Extract the (x, y) coordinate from the center of the cell holding the provided text.  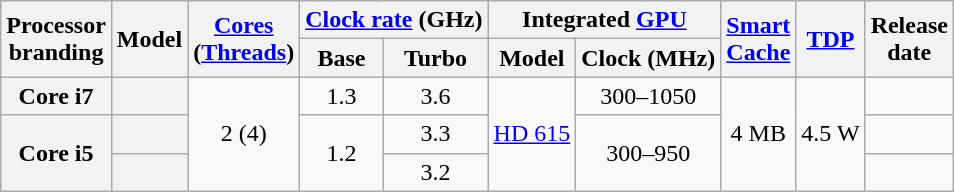
1.3 (342, 96)
1.2 (342, 153)
HD 615 (532, 134)
3.3 (436, 134)
4 MB (758, 134)
Integrated GPU (604, 20)
Core i5 (56, 153)
2 (4) (244, 134)
Clock (MHz) (648, 58)
Turbo (436, 58)
Releasedate (909, 39)
3.2 (436, 172)
Base (342, 58)
TDP (830, 39)
4.5 W (830, 134)
300–1050 (648, 96)
Cores(Threads) (244, 39)
3.6 (436, 96)
SmartCache (758, 39)
Clock rate (GHz) (394, 20)
Core i7 (56, 96)
Processorbranding (56, 39)
300–950 (648, 153)
